Determine the [X, Y] coordinate at the center of the cell enclosing the given text.  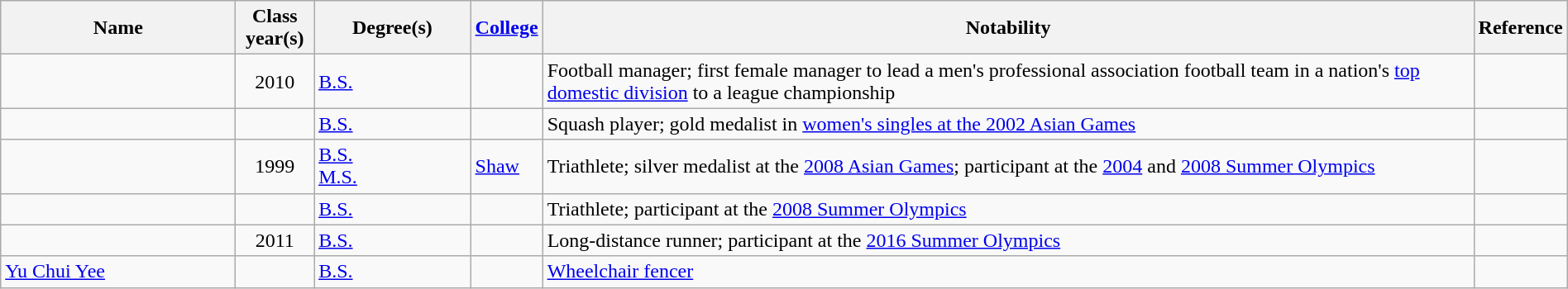
Long-distance runner; participant at the 2016 Summer Olympics [1008, 240]
College [506, 28]
2011 [275, 240]
Wheelchair fencer [1008, 272]
Yu Chui Yee [118, 272]
1999 [275, 167]
Squash player; gold medalist in women's singles at the 2002 Asian Games [1008, 124]
Triathlete; silver medalist at the 2008 Asian Games; participant at the 2004 and 2008 Summer Olympics [1008, 167]
Name [118, 28]
2010 [275, 81]
Degree(s) [392, 28]
Shaw [506, 167]
Reference [1520, 28]
Triathlete; participant at the 2008 Summer Olympics [1008, 209]
B.S. M.S. [392, 167]
Notability [1008, 28]
Class year(s) [275, 28]
